Provide the (x, y) coordinate of the cell's center where the given text is located.  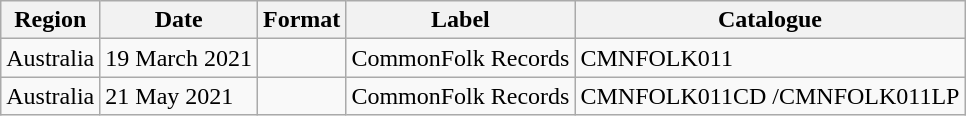
Date (179, 20)
CMNFOLK011CD /CMNFOLK011LP (770, 96)
CMNFOLK011 (770, 58)
21 May 2021 (179, 96)
Label (460, 20)
Catalogue (770, 20)
19 March 2021 (179, 58)
Region (50, 20)
Format (302, 20)
